From the cell containing the given text, extract its center point as [x, y] coordinate. 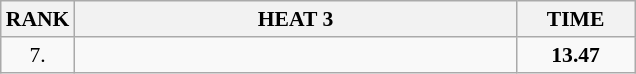
7. [38, 55]
RANK [38, 19]
TIME [576, 19]
13.47 [576, 55]
HEAT 3 [295, 19]
